Capture the cell that displays the provided text and extract its [X, Y] central coordinate. 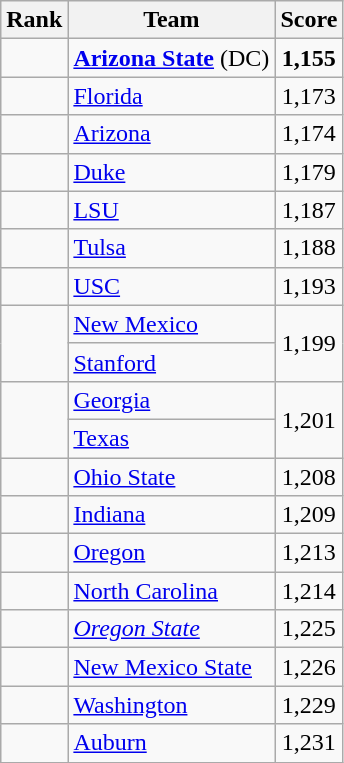
1,214 [309, 591]
Arizona State (DC) [172, 58]
LSU [172, 210]
Score [309, 20]
Oregon [172, 553]
Ohio State [172, 477]
USC [172, 286]
1,188 [309, 248]
1,226 [309, 667]
Washington [172, 705]
Auburn [172, 743]
Duke [172, 172]
Oregon State [172, 629]
New Mexico State [172, 667]
Tulsa [172, 248]
1,225 [309, 629]
1,229 [309, 705]
1,231 [309, 743]
Rank [34, 20]
1,174 [309, 134]
Stanford [172, 362]
Texas [172, 438]
1,173 [309, 96]
1,155 [309, 58]
Team [172, 20]
1,187 [309, 210]
1,208 [309, 477]
1,213 [309, 553]
1,209 [309, 515]
Arizona [172, 134]
1,193 [309, 286]
1,201 [309, 419]
1,199 [309, 343]
Georgia [172, 400]
Indiana [172, 515]
1,179 [309, 172]
New Mexico [172, 324]
Florida [172, 96]
North Carolina [172, 591]
